Detect which cell encompasses the target text, then output its (X, Y) center coordinate. 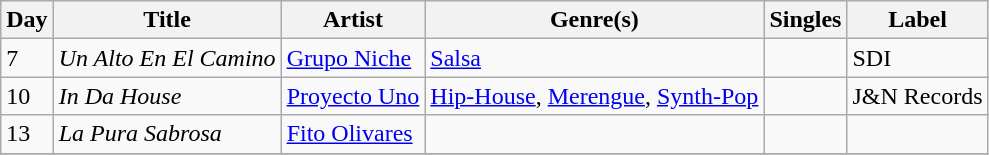
Salsa (594, 58)
Day (27, 20)
10 (27, 96)
Hip-House, Merengue, Synth-Pop (594, 96)
Fito Olivares (353, 134)
Proyecto Uno (353, 96)
Singles (806, 20)
SDI (918, 58)
7 (27, 58)
13 (27, 134)
Title (167, 20)
In Da House (167, 96)
Un Alto En El Camino (167, 58)
La Pura Sabrosa (167, 134)
Label (918, 20)
Grupo Niche (353, 58)
Genre(s) (594, 20)
Artist (353, 20)
J&N Records (918, 96)
